Identify which cell holds the provided text, then report its (x, y) central coordinate. 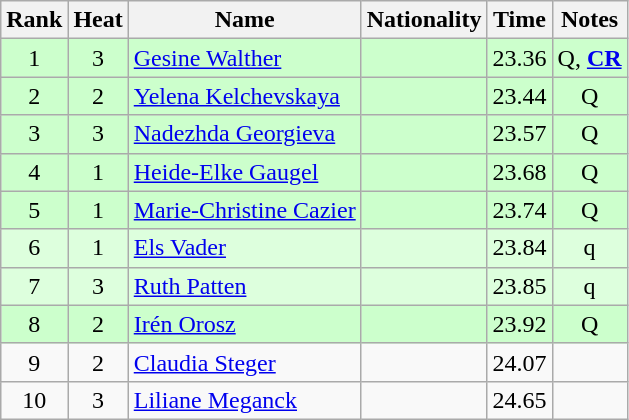
24.65 (520, 400)
5 (34, 210)
Q, CR (590, 58)
Claudia Steger (244, 362)
8 (34, 324)
Marie-Christine Cazier (244, 210)
Nadezhda Georgieva (244, 134)
Heat (98, 20)
Irén Orosz (244, 324)
9 (34, 362)
Nationality (424, 20)
23.68 (520, 172)
23.36 (520, 58)
Els Vader (244, 248)
Time (520, 20)
7 (34, 286)
10 (34, 400)
23.84 (520, 248)
23.85 (520, 286)
Name (244, 20)
Heide-Elke Gaugel (244, 172)
Liliane Meganck (244, 400)
Gesine Walther (244, 58)
4 (34, 172)
23.44 (520, 96)
6 (34, 248)
23.57 (520, 134)
24.07 (520, 362)
23.92 (520, 324)
Notes (590, 20)
Ruth Patten (244, 286)
Rank (34, 20)
Yelena Kelchevskaya (244, 96)
23.74 (520, 210)
